Capture the cell that displays the provided text and extract its [X, Y] central coordinate. 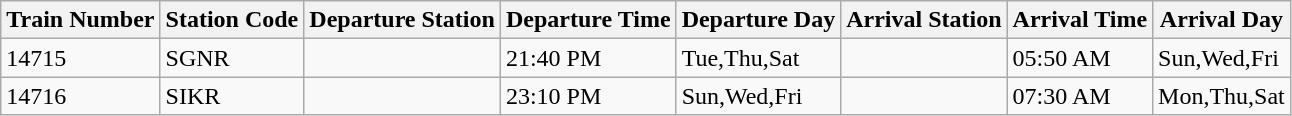
Arrival Time [1080, 20]
Departure Time [588, 20]
Departure Day [758, 20]
23:10 PM [588, 96]
14716 [80, 96]
SGNR [232, 58]
Train Number [80, 20]
Mon,Thu,Sat [1222, 96]
Tue,Thu,Sat [758, 58]
07:30 AM [1080, 96]
Arrival Day [1222, 20]
21:40 PM [588, 58]
SIKR [232, 96]
14715 [80, 58]
Arrival Station [924, 20]
05:50 AM [1080, 58]
Station Code [232, 20]
Departure Station [402, 20]
